For the text-containing cell, return its midpoint in [x, y] coordinate format. 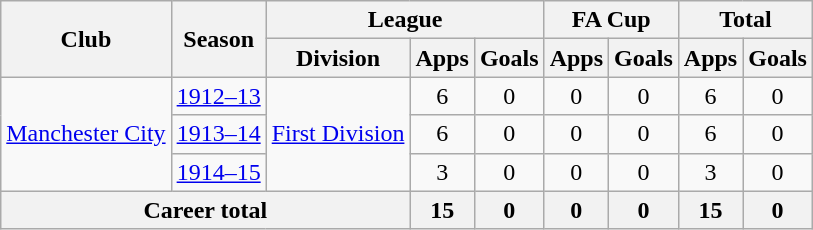
Career total [206, 210]
First Division [338, 134]
FA Cup [611, 20]
1913–14 [218, 134]
1912–13 [218, 96]
League [405, 20]
Manchester City [86, 134]
Total [745, 20]
Club [86, 39]
Season [218, 39]
1914–15 [218, 172]
Division [338, 58]
